Return the (X, Y) coordinate for the center point of the cell that contains the specified text.  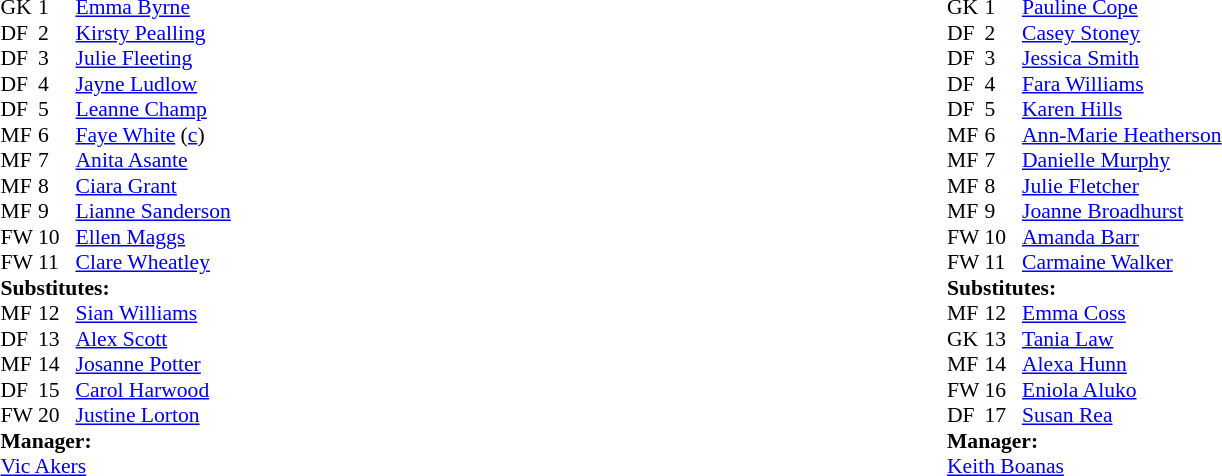
Carmaine Walker (1122, 263)
Jayne Ludlow (154, 84)
Joanne Broadhurst (1122, 211)
Ciara Grant (154, 186)
Josanne Potter (154, 365)
Clare Wheatley (154, 263)
17 (1003, 415)
Casey Stoney (1122, 33)
Eniola Aluko (1122, 390)
Julie Fletcher (1122, 186)
Fara Williams (1122, 84)
Carol Harwood (154, 390)
Susan Rea (1122, 415)
Ann-Marie Heatherson (1122, 135)
Ellen Maggs (154, 237)
Alex Scott (154, 339)
Julie Fleeting (154, 59)
Kirsty Pealling (154, 33)
Tania Law (1122, 339)
16 (1003, 390)
20 (57, 415)
Karen Hills (1122, 109)
Lianne Sanderson (154, 211)
Alexa Hunn (1122, 365)
Leanne Champ (154, 109)
Anita Asante (154, 161)
Jessica Smith (1122, 59)
Sian Williams (154, 313)
Emma Coss (1122, 313)
Amanda Barr (1122, 237)
15 (57, 390)
Danielle Murphy (1122, 161)
Justine Lorton (154, 415)
Faye White (c) (154, 135)
GK (966, 339)
